Capture the cell that displays the provided text and extract its (X, Y) central coordinate. 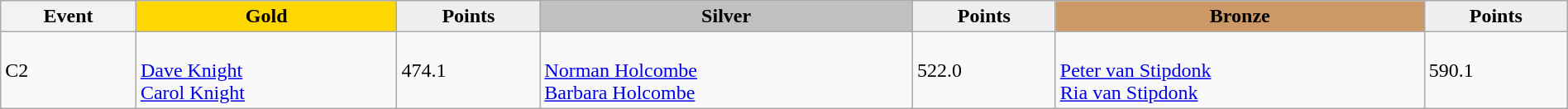
Bronze (1240, 17)
Peter van StipdonkRia van Stipdonk (1240, 70)
Norman HolcombeBarbara Holcombe (726, 70)
Dave KnightCarol Knight (266, 70)
Silver (726, 17)
522.0 (984, 70)
Event (69, 17)
590.1 (1495, 70)
Gold (266, 17)
474.1 (468, 70)
C2 (69, 70)
